Search for the cell housing the specified text and yield its (X, Y) center coordinate. 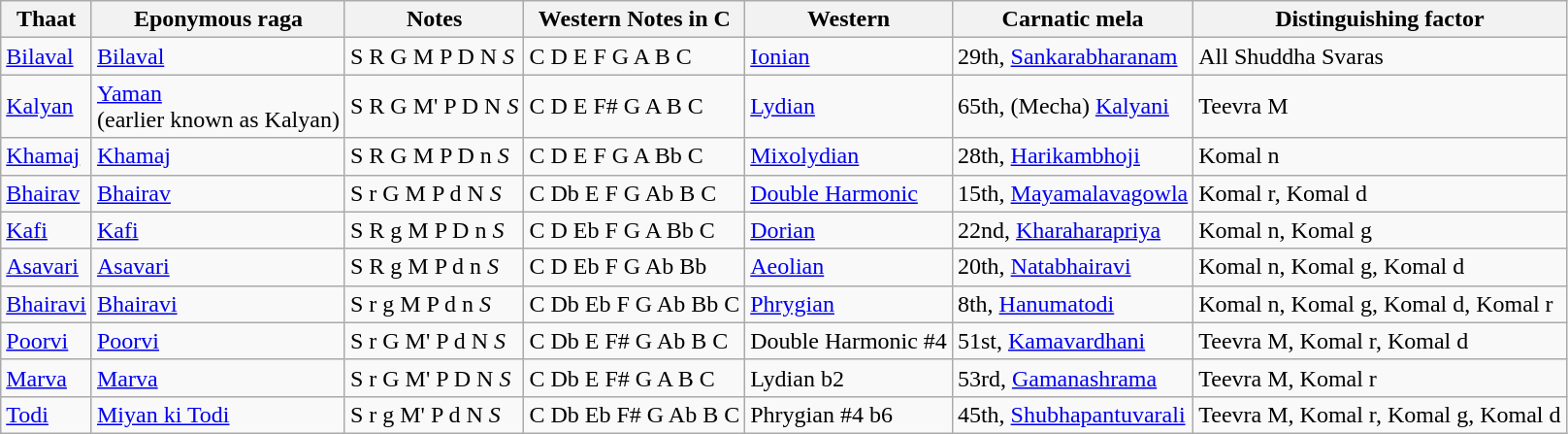
Komal n, Komal g, Komal d, Komal r (1380, 304)
Kalyan (47, 107)
C Db Eb F G Ab Bb C (635, 304)
C D E F# G A B C (635, 107)
Teevra M (1380, 107)
S r g M P d n S (435, 304)
Todi (47, 415)
S R G M' P D N S (435, 107)
C Db E F# G A B C (635, 378)
Komal n, Komal g, Komal d (1380, 267)
Mixolydian (849, 156)
51st, Kamavardhani (1072, 341)
45th, Shubhapantuvarali (1072, 415)
8th, Hanumatodi (1072, 304)
S r g M' P d N S (435, 415)
C Db Eb F# G Ab B C (635, 415)
Western Notes in C (635, 19)
Notes (435, 19)
Komal r, Komal d (1380, 193)
Carnatic mela (1072, 19)
Lydian (849, 107)
Yaman(earlier known as Kalyan) (217, 107)
Distinguishing factor (1380, 19)
Dorian (849, 230)
C Db E F G Ab B C (635, 193)
S r G M P d N S (435, 193)
65th, (Mecha) Kalyani (1072, 107)
Teevra M, Komal r, Komal g, Komal d (1380, 415)
Thaat (47, 19)
Komal n (1380, 156)
Ionian (849, 56)
22nd, Kharaharapriya (1072, 230)
S R G M P D n S (435, 156)
S R g M P d n S (435, 267)
Lydian b2 (849, 378)
S R G M P D N S (435, 56)
Eponymous raga (217, 19)
C D Eb F G A Bb C (635, 230)
29th, Sankarabharanam (1072, 56)
53rd, Gamanashrama (1072, 378)
Teevra M, Komal r, Komal d (1380, 341)
15th, Mayamalavagowla (1072, 193)
Western (849, 19)
All Shuddha Svaras (1380, 56)
Aeolian (849, 267)
C D E F G A B C (635, 56)
C Db E F# G Ab B C (635, 341)
Double Harmonic (849, 193)
S R g M P D n S (435, 230)
Teevra M, Komal r (1380, 378)
20th, Natabhairavi (1072, 267)
S r G M' P d N S (435, 341)
Komal n, Komal g (1380, 230)
28th, Harikambhoji (1072, 156)
C D Eb F G Ab Bb (635, 267)
Phrygian (849, 304)
Phrygian #4 b6 (849, 415)
Double Harmonic #4 (849, 341)
S r G M' P D N S (435, 378)
Miyan ki Todi (217, 415)
C D E F G A Bb C (635, 156)
